Output the [X, Y] coordinate of the center of the cell containing the given text.  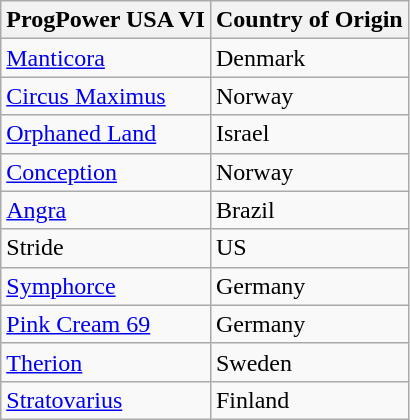
Pink Cream 69 [106, 324]
Denmark [309, 58]
Israel [309, 134]
ProgPower USA VI [106, 20]
Brazil [309, 210]
Country of Origin [309, 20]
Finland [309, 400]
Conception [106, 172]
Sweden [309, 362]
Stratovarius [106, 400]
Orphaned Land [106, 134]
Circus Maximus [106, 96]
Symphorce [106, 286]
Therion [106, 362]
Angra [106, 210]
US [309, 248]
Stride [106, 248]
Manticora [106, 58]
